Detect which cell encompasses the target text, then output its (x, y) center coordinate. 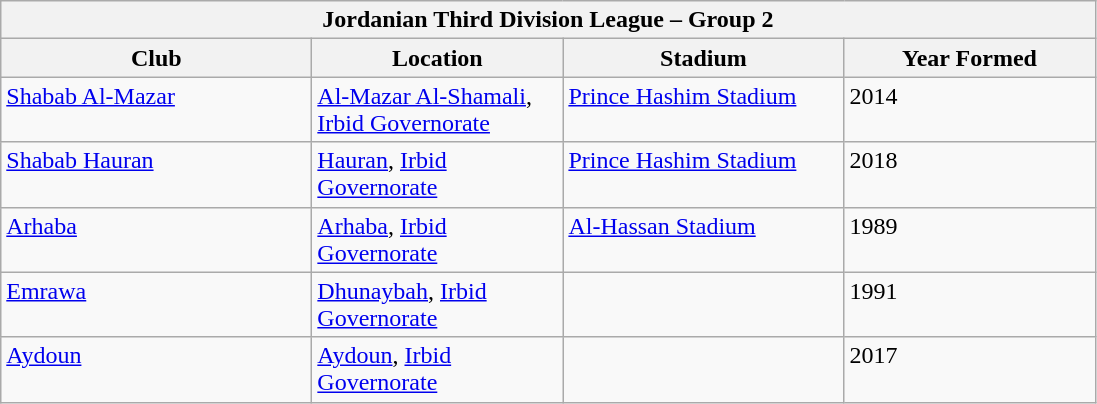
Dhunaybah, Irbid Governorate (438, 304)
Al-Hassan Stadium (704, 240)
Arhaba, Irbid Governorate (438, 240)
Arhaba (156, 240)
Club (156, 58)
2018 (970, 174)
Shabab Hauran (156, 174)
Aydoun (156, 370)
Al-Mazar Al-Shamali, Irbid Governorate (438, 110)
Hauran, Irbid Governorate (438, 174)
Shabab Al-Mazar (156, 110)
Year Formed (970, 58)
2014 (970, 110)
2017 (970, 370)
1991 (970, 304)
Jordanian Third Division League – Group 2 (548, 20)
Stadium (704, 58)
Emrawa (156, 304)
1989 (970, 240)
Location (438, 58)
Aydoun, Irbid Governorate (438, 370)
